Find where the given text appears and provide that cell's center as (X, Y) coordinate. 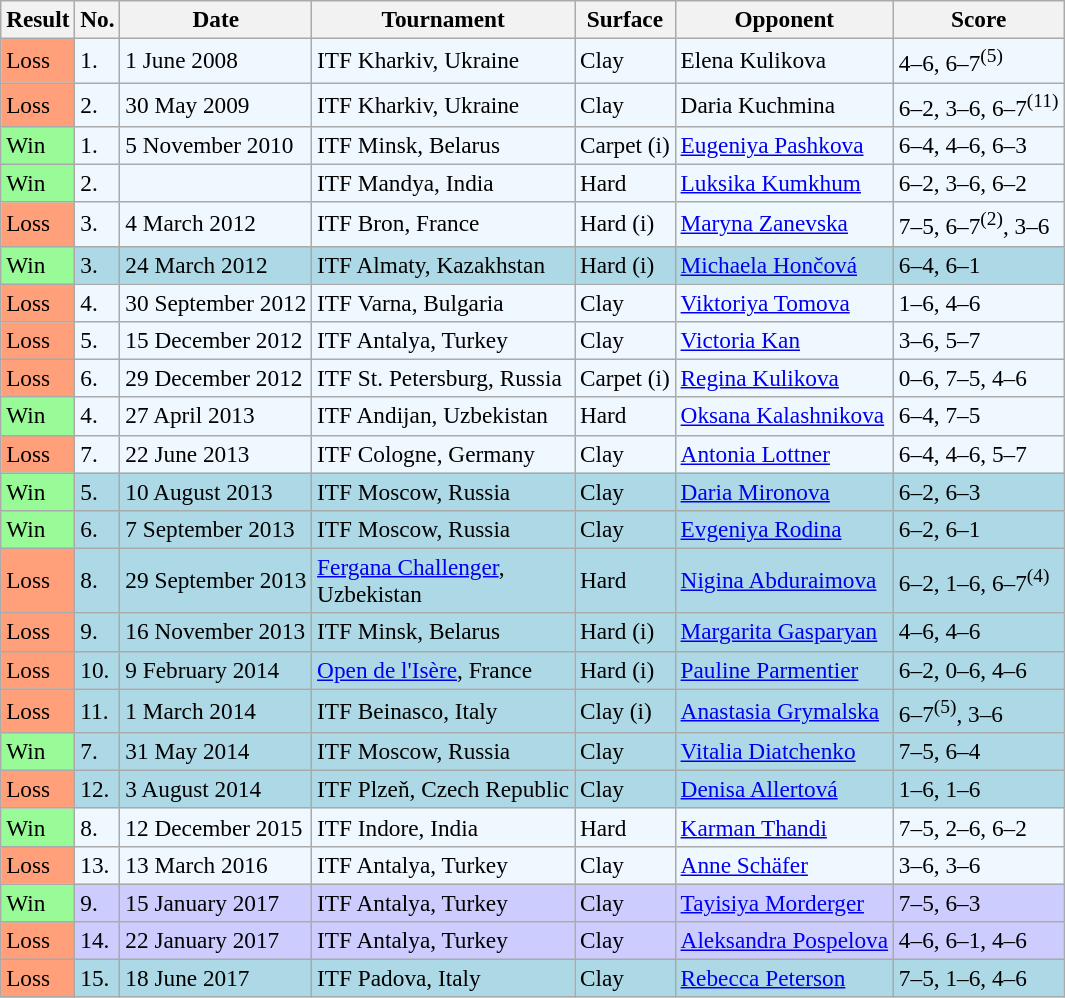
7 September 2013 (216, 529)
3–6, 3–6 (978, 865)
3 August 2014 (216, 789)
12 December 2015 (216, 827)
10. (98, 670)
29 December 2012 (216, 378)
Viktoriya Tomova (784, 303)
Daria Kuchmina (784, 104)
Vitalia Diatchenko (784, 751)
31 May 2014 (216, 751)
15 January 2017 (216, 902)
Nigina Abduraimova (784, 580)
Score (978, 19)
ITF Indore, India (444, 827)
Evgeniya Rodina (784, 529)
7–5, 6–4 (978, 751)
13 March 2016 (216, 865)
16 November 2013 (216, 632)
29 September 2013 (216, 580)
4–6, 4–6 (978, 632)
ITF Cologne, Germany (444, 454)
12. (98, 789)
Anne Schäfer (784, 865)
ITF Bron, France (444, 224)
ITF Padova, Italy (444, 978)
6–7(5), 3–6 (978, 710)
Anastasia Grymalska (784, 710)
Maryna Zanevska (784, 224)
30 May 2009 (216, 104)
Result (38, 19)
6–2, 1–6, 6–7(4) (978, 580)
ITF Beinasco, Italy (444, 710)
7–5, 1–6, 4–6 (978, 978)
ITF Mandya, India (444, 183)
27 April 2013 (216, 416)
Eugeniya Pashkova (784, 145)
15. (98, 978)
22 January 2017 (216, 940)
4–6, 6–7(5) (978, 60)
Clay (i) (626, 710)
1–6, 4–6 (978, 303)
6–2, 6–1 (978, 529)
9 February 2014 (216, 670)
ITF Almaty, Kazakhstan (444, 265)
18 June 2017 (216, 978)
10 August 2013 (216, 491)
ITF St. Petersburg, Russia (444, 378)
Antonia Lottner (784, 454)
24 March 2012 (216, 265)
6–4, 4–6, 6–3 (978, 145)
Luksika Kumkhum (784, 183)
Regina Kulikova (784, 378)
0–6, 7–5, 4–6 (978, 378)
30 September 2012 (216, 303)
1–6, 1–6 (978, 789)
Open de l'Isère, France (444, 670)
22 June 2013 (216, 454)
Aleksandra Pospelova (784, 940)
ITF Andijan, Uzbekistan (444, 416)
11. (98, 710)
6–4, 6–1 (978, 265)
6–2, 3–6, 6–7(11) (978, 104)
Elena Kulikova (784, 60)
6–4, 7–5 (978, 416)
1 March 2014 (216, 710)
Rebecca Peterson (784, 978)
7–5, 6–3 (978, 902)
6–2, 0–6, 4–6 (978, 670)
1 June 2008 (216, 60)
4–6, 6–1, 4–6 (978, 940)
Daria Mironova (784, 491)
Michaela Hončová (784, 265)
Opponent (784, 19)
Date (216, 19)
7–5, 2–6, 6–2 (978, 827)
Denisa Allertová (784, 789)
Tournament (444, 19)
Victoria Kan (784, 340)
3–6, 5–7 (978, 340)
Pauline Parmentier (784, 670)
No. (98, 19)
6–2, 6–3 (978, 491)
15 December 2012 (216, 340)
6–4, 4–6, 5–7 (978, 454)
4 March 2012 (216, 224)
Tayisiya Morderger (784, 902)
ITF Varna, Bulgaria (444, 303)
5 November 2010 (216, 145)
13. (98, 865)
7–5, 6–7(2), 3–6 (978, 224)
Surface (626, 19)
Margarita Gasparyan (784, 632)
6–2, 3–6, 6–2 (978, 183)
ITF Plzeň, Czech Republic (444, 789)
Oksana Kalashnikova (784, 416)
Fergana Challenger, Uzbekistan (444, 580)
14. (98, 940)
Karman Thandi (784, 827)
